Find where the given text appears and provide that cell's center as (X, Y) coordinate. 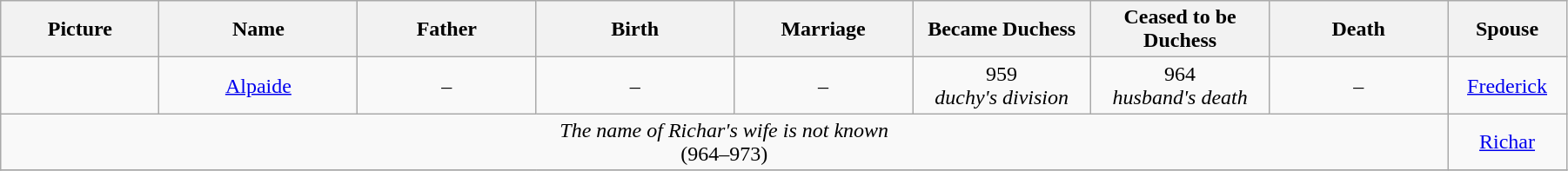
Death (1359, 30)
Ceased to be Duchess (1180, 30)
Frederick (1507, 85)
Picture (80, 30)
The name of Richar's wife is not known(964–973) (724, 142)
Birth (635, 30)
Marriage (823, 30)
Alpaide (258, 85)
959duchy's division (1002, 85)
Richar (1507, 142)
Spouse (1507, 30)
964husband's death (1180, 85)
Father (447, 30)
Name (258, 30)
Became Duchess (1002, 30)
